Identify which cell holds the provided text, then report its (x, y) central coordinate. 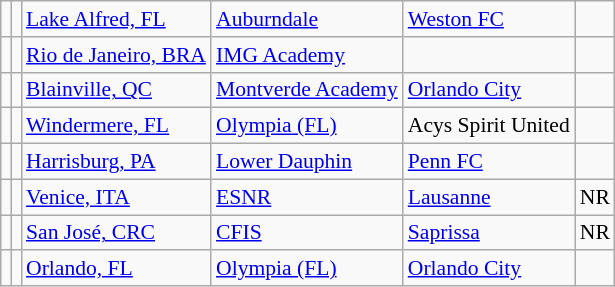
Lower Dauphin (307, 162)
Venice, ITA (116, 197)
Lake Alfred, FL (116, 19)
Weston FC (489, 19)
Rio de Janeiro, BRA (116, 55)
Saprissa (489, 233)
Harrisburg, PA (116, 162)
CFIS (307, 233)
San José, CRC (116, 233)
Montverde Academy (307, 90)
Orlando, FL (116, 269)
Auburndale (307, 19)
Acys Spirit United (489, 126)
Blainville, QC (116, 90)
IMG Academy (307, 55)
Penn FC (489, 162)
Windermere, FL (116, 126)
Lausanne (489, 197)
ESNR (307, 197)
